Detect which cell encompasses the target text, then output its [x, y] center coordinate. 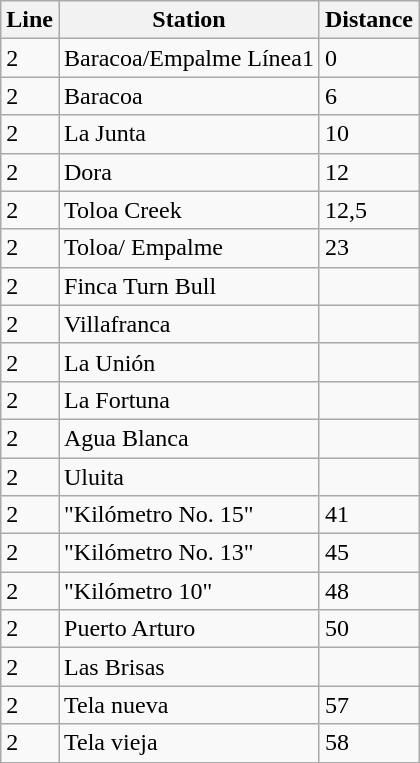
41 [368, 515]
Toloa/ Empalme [188, 248]
Dora [188, 172]
12 [368, 172]
"Kilómetro No. 13" [188, 553]
La Fortuna [188, 400]
Las Brisas [188, 667]
23 [368, 248]
Baracoa [188, 96]
12,5 [368, 210]
La Unión [188, 362]
"Kilómetro No. 15" [188, 515]
Uluita [188, 477]
10 [368, 134]
La Junta [188, 134]
Tela vieja [188, 743]
Toloa Creek [188, 210]
Agua Blanca [188, 438]
45 [368, 553]
58 [368, 743]
Tela nueva [188, 705]
Distance [368, 20]
Line [30, 20]
0 [368, 58]
48 [368, 591]
Finca Turn Bull [188, 286]
"Kilómetro 10" [188, 591]
Baracoa/Empalme Línea1 [188, 58]
6 [368, 96]
Villafranca [188, 324]
50 [368, 629]
Station [188, 20]
57 [368, 705]
Puerto Arturo [188, 629]
